Scan for the cell matching the given text and deliver its [x, y] coordinate at center. 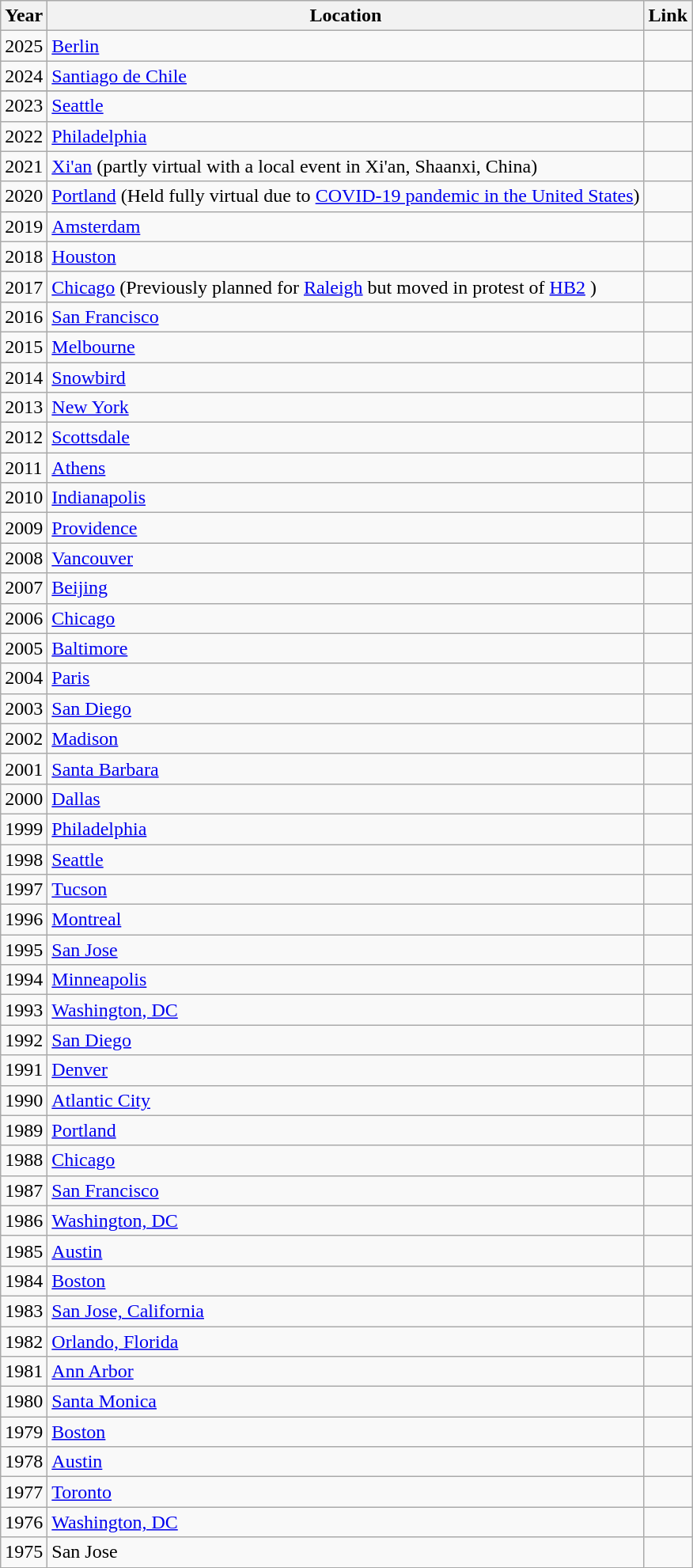
Indianapolis [346, 498]
Chicago (Previously planned for Raleigh but moved in protest of HB2 ) [346, 287]
Location [346, 16]
1979 [24, 1432]
1996 [24, 920]
2015 [24, 347]
2014 [24, 378]
2019 [24, 226]
2005 [24, 648]
Snowbird [346, 378]
1997 [24, 890]
2004 [24, 678]
Orlando, Florida [346, 1342]
1981 [24, 1372]
1994 [24, 980]
Minneapolis [346, 980]
2025 [24, 46]
Houston [346, 256]
Santiago de Chile [346, 76]
1976 [24, 1522]
Amsterdam [346, 226]
Atlantic City [346, 1100]
1982 [24, 1342]
1995 [24, 950]
2021 [24, 166]
1990 [24, 1100]
Melbourne [346, 347]
2023 [24, 106]
2007 [24, 588]
1984 [24, 1281]
1987 [24, 1190]
1999 [24, 829]
Scottsdale [346, 438]
San Jose, California [346, 1311]
2017 [24, 287]
2003 [24, 708]
1989 [24, 1130]
1985 [24, 1251]
Providence [346, 528]
Dallas [346, 799]
Portland (Held fully virtual due to COVID-19 pandemic in the United States) [346, 196]
2001 [24, 769]
Montreal [346, 920]
Link [668, 16]
2024 [24, 76]
Ann Arbor [346, 1372]
Paris [346, 678]
1975 [24, 1552]
2018 [24, 256]
New York [346, 408]
Tucson [346, 890]
2013 [24, 408]
Madison [346, 738]
Santa Monica [346, 1402]
2012 [24, 438]
Xi'an (partly virtual with a local event in Xi'an, Shaanxi, China) [346, 166]
Year [24, 16]
1983 [24, 1311]
1977 [24, 1492]
Berlin [346, 46]
Vancouver [346, 558]
2000 [24, 799]
2002 [24, 738]
2008 [24, 558]
Athens [346, 468]
1993 [24, 1010]
1978 [24, 1462]
2022 [24, 136]
Denver [346, 1070]
Portland [346, 1130]
2006 [24, 618]
1991 [24, 1070]
1988 [24, 1160]
1986 [24, 1221]
Santa Barbara [346, 769]
2009 [24, 528]
2016 [24, 317]
Toronto [346, 1492]
1980 [24, 1402]
2011 [24, 468]
Baltimore [346, 648]
1998 [24, 859]
1992 [24, 1040]
Beijing [346, 588]
2010 [24, 498]
2020 [24, 196]
